Output the (x, y) coordinate of the center of the cell containing the given text.  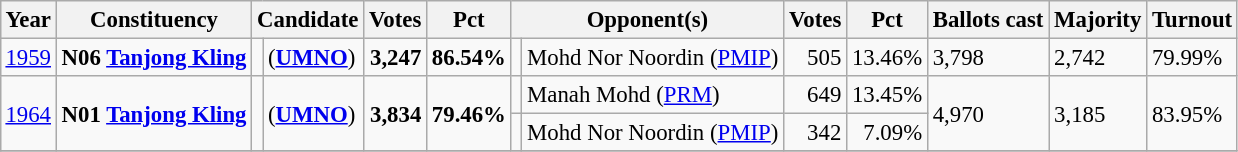
2,742 (1098, 57)
Majority (1098, 20)
86.54% (470, 57)
7.09% (888, 133)
3,185 (1098, 114)
1959 (28, 57)
83.95% (1192, 114)
13.45% (888, 95)
4,970 (988, 114)
13.46% (888, 57)
3,798 (988, 57)
342 (816, 133)
N06 Tanjong Kling (154, 57)
Constituency (154, 20)
649 (816, 95)
N01 Tanjong Kling (154, 114)
79.99% (1192, 57)
3,247 (396, 57)
Year (28, 20)
1964 (28, 114)
Manah Mohd (PRM) (653, 95)
3,834 (396, 114)
Ballots cast (988, 20)
79.46% (470, 114)
Candidate (308, 20)
Opponent(s) (647, 20)
Turnout (1192, 20)
505 (816, 57)
